Determine the (x, y) coordinate at the center of the cell enclosing the given text.  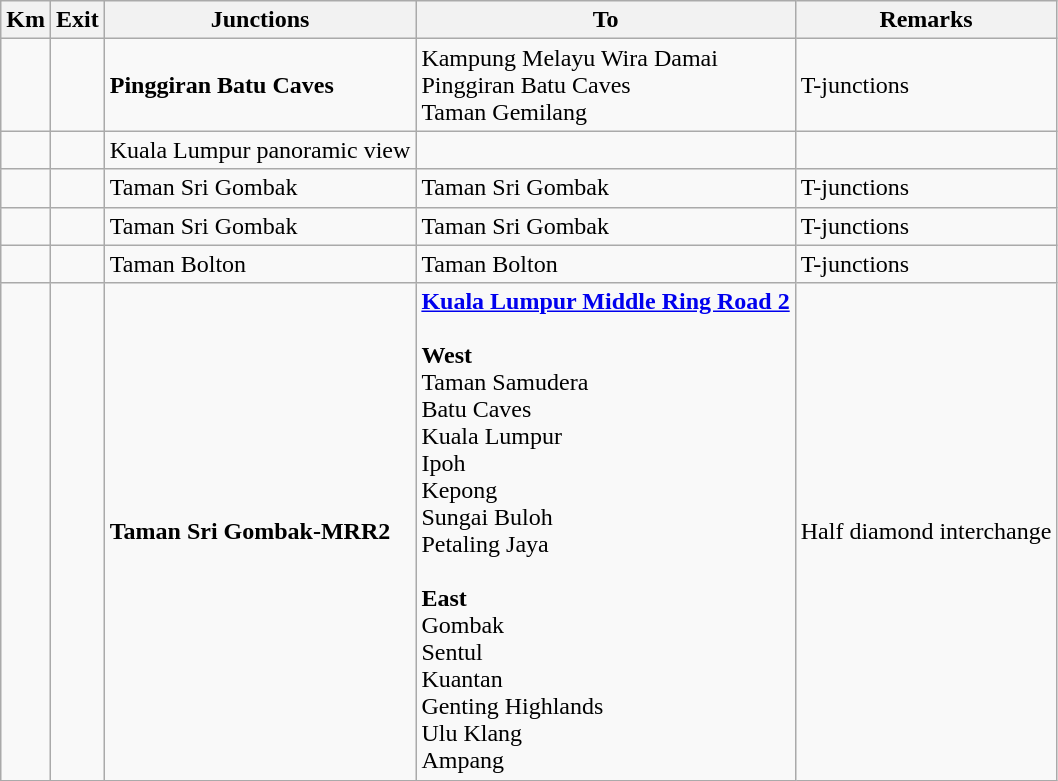
Remarks (926, 20)
Kuala Lumpur panoramic view (260, 150)
To (606, 20)
Junctions (260, 20)
Km (26, 20)
Exit (77, 20)
Kampung Melayu Wira DamaiPinggiran Batu CavesTaman Gemilang (606, 85)
Taman Sri Gombak-MRR2 (260, 532)
Half diamond interchange (926, 532)
Pinggiran Batu Caves (260, 85)
